Return [X, Y] of the center of cell containing provided text 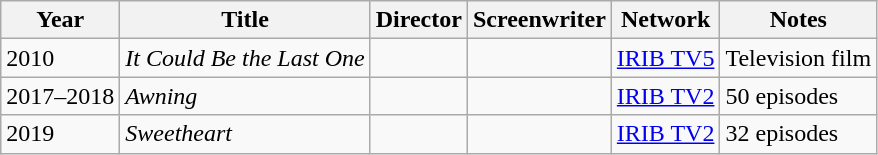
Screenwriter [539, 20]
Television film [798, 58]
Sweetheart [245, 134]
Network [666, 20]
It Could Be the Last One [245, 58]
Director [418, 20]
Year [60, 20]
Awning [245, 96]
50 episodes [798, 96]
Title [245, 20]
2017–2018 [60, 96]
Notes [798, 20]
2019 [60, 134]
IRIB TV5 [666, 58]
32 episodes [798, 134]
2010 [60, 58]
